Scan for the cell matching the given text and deliver its (X, Y) coordinate at center. 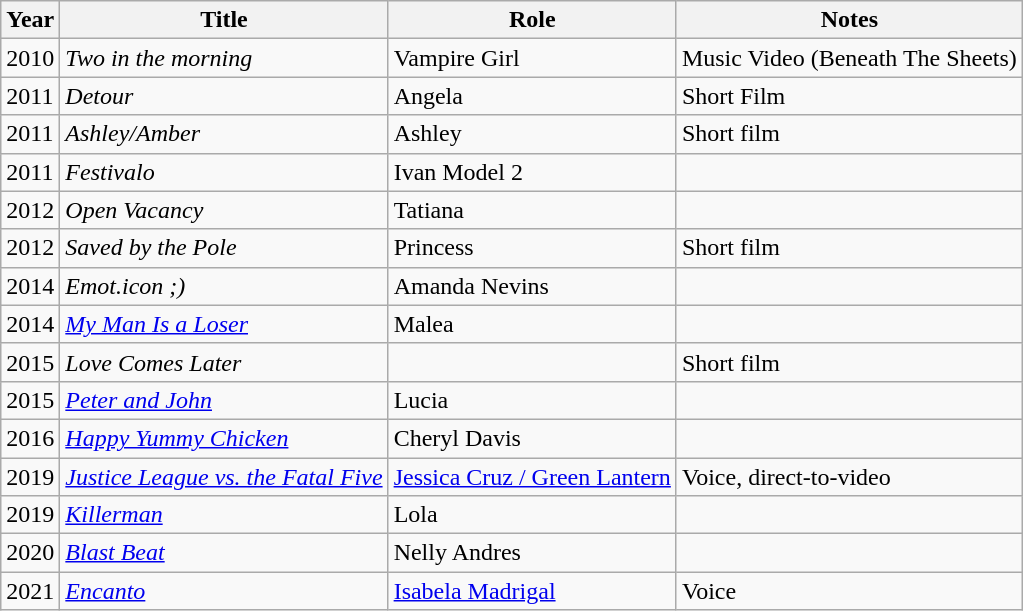
Voice (849, 591)
Vampire Girl (532, 58)
Emot.icon ;) (224, 286)
Killerman (224, 515)
Blast Beat (224, 553)
Lucia (532, 400)
Tatiana (532, 210)
Encanto (224, 591)
2020 (30, 553)
Princess (532, 248)
Music Video (Beneath The Sheets) (849, 58)
Happy Yummy Chicken (224, 438)
Peter and John (224, 400)
Notes (849, 20)
Amanda Nevins (532, 286)
Nelly Andres (532, 553)
Two in the morning (224, 58)
Detour (224, 96)
Love Comes Later (224, 362)
2016 (30, 438)
Short Film (849, 96)
Festivalo (224, 172)
Cheryl Davis (532, 438)
Voice, direct-to-video (849, 477)
Angela (532, 96)
Ashley/Amber (224, 134)
2010 (30, 58)
Ivan Model 2 (532, 172)
2021 (30, 591)
My Man Is a Loser (224, 324)
Jessica Cruz / Green Lantern (532, 477)
Malea (532, 324)
Lola (532, 515)
Open Vacancy (224, 210)
Role (532, 20)
Saved by the Pole (224, 248)
Title (224, 20)
Isabela Madrigal (532, 591)
Ashley (532, 134)
Justice League vs. the Fatal Five (224, 477)
Year (30, 20)
